Detect which cell encompasses the target text, then output its (X, Y) center coordinate. 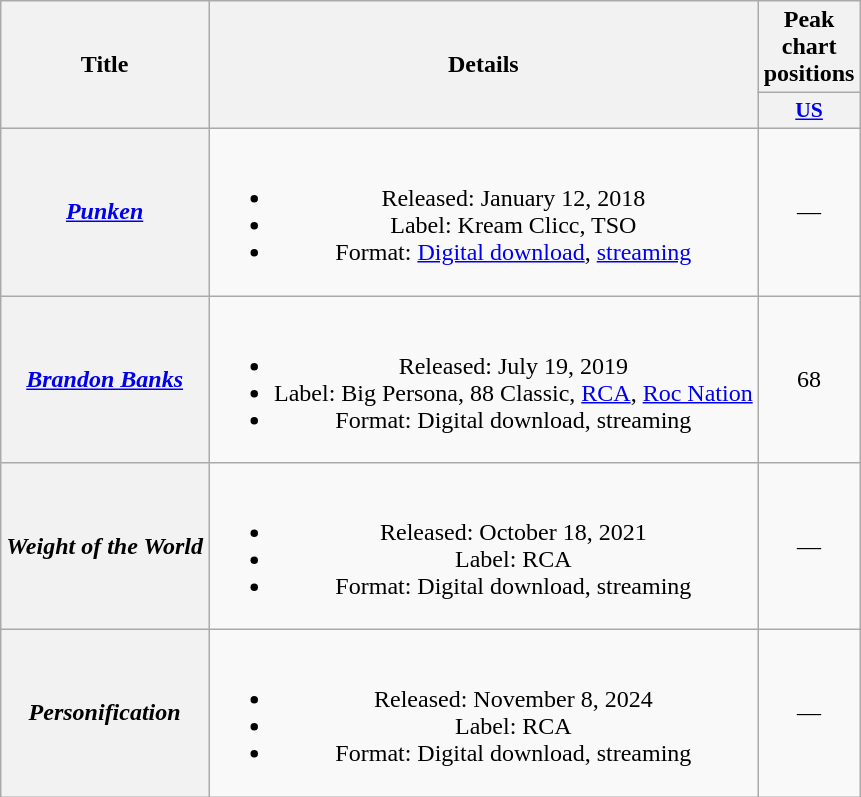
68 (809, 380)
Released: November 8, 2024Label: RCAFormat: Digital download, streaming (483, 714)
Personification (105, 714)
Brandon Banks (105, 380)
Weight of the World (105, 546)
Punken (105, 212)
Peak chart positions (809, 47)
Released: January 12, 2018Label: Kream Clicc, TSOFormat: Digital download, streaming (483, 212)
Title (105, 65)
Released: October 18, 2021Label: RCAFormat: Digital download, streaming (483, 546)
Details (483, 65)
Released: July 19, 2019Label: Big Persona, 88 Classic, RCA, Roc NationFormat: Digital download, streaming (483, 380)
US (809, 111)
